Scan for the cell matching the given text and deliver its [x, y] coordinate at center. 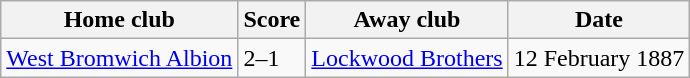
Date [599, 20]
Lockwood Brothers [407, 58]
Home club [120, 20]
Score [272, 20]
West Bromwich Albion [120, 58]
12 February 1887 [599, 58]
2–1 [272, 58]
Away club [407, 20]
